Scan for the cell matching the given text and deliver its [X, Y] coordinate at center. 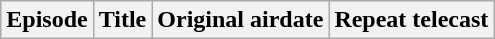
Repeat telecast [412, 20]
Original airdate [240, 20]
Episode [47, 20]
Title [122, 20]
